Return the (X, Y) coordinate for the center point of the cell that contains the specified text.  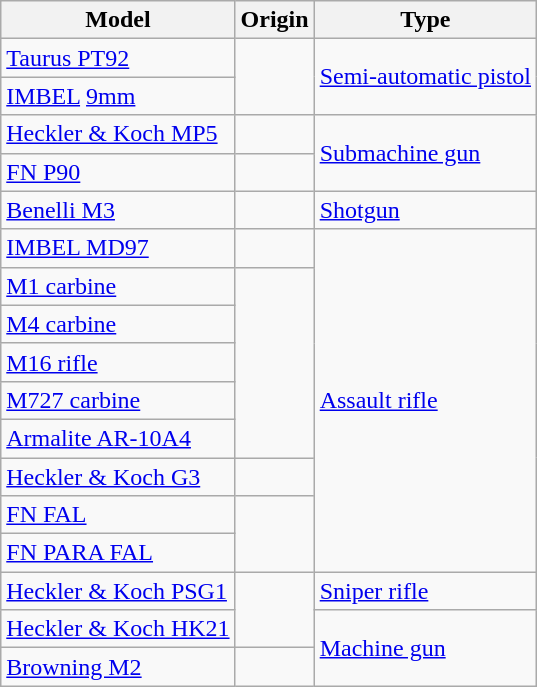
Model (118, 20)
FN PARA FAL (118, 553)
IMBEL 9mm (118, 96)
Heckler & Koch MP5 (118, 134)
M727 carbine (118, 400)
Machine gun (425, 648)
Submachine gun (425, 153)
FN P90 (118, 172)
Benelli M3 (118, 210)
Assault rifle (425, 400)
IMBEL MD97 (118, 248)
Origin (274, 20)
Taurus PT92 (118, 58)
M16 rifle (118, 362)
Armalite AR-10A4 (118, 438)
Shotgun (425, 210)
Semi-automatic pistol (425, 77)
Heckler & Koch PSG1 (118, 591)
Heckler & Koch HK21 (118, 629)
Browning M2 (118, 667)
M4 carbine (118, 324)
Type (425, 20)
Heckler & Koch G3 (118, 477)
M1 carbine (118, 286)
Sniper rifle (425, 591)
FN FAL (118, 515)
